Identify which cell holds the provided text, then report its (X, Y) central coordinate. 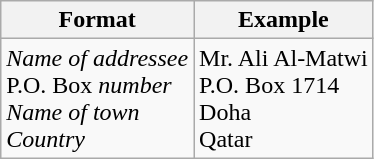
Format (98, 20)
Name of addressee P.O. Box number Name of town Country (98, 98)
Mr. Ali Al-Matwi P.O. Box 1714 Doha Qatar (284, 98)
Example (284, 20)
